Determine the [X, Y] coordinate at the center of the cell enclosing the given text.  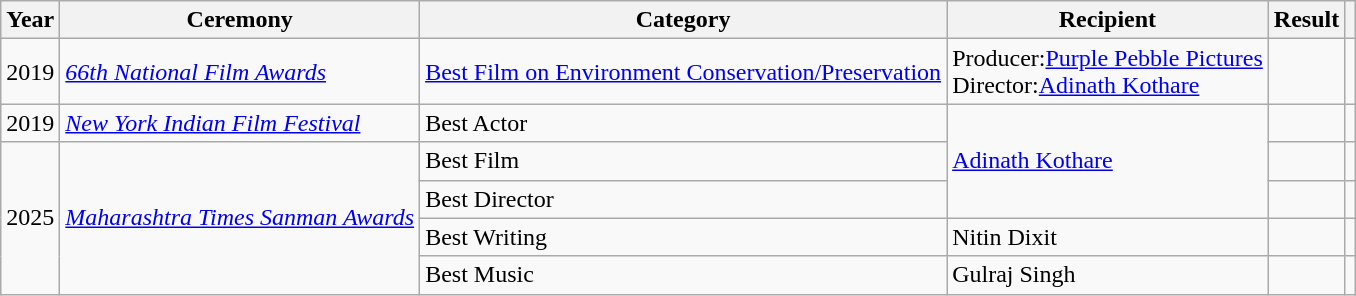
Recipient [1108, 20]
Best Actor [684, 123]
Best Music [684, 275]
Result [1306, 20]
Best Film [684, 161]
Producer:Purple Pebble PicturesDirector:Adinath Kothare [1108, 72]
New York Indian Film Festival [240, 123]
Maharashtra Times Sanman Awards [240, 218]
Ceremony [240, 20]
Category [684, 20]
Nitin Dixit [1108, 237]
Adinath Kothare [1108, 161]
2025 [30, 218]
66th National Film Awards [240, 72]
Best Writing [684, 237]
Gulraj Singh [1108, 275]
Best Film on Environment Conservation/Preservation [684, 72]
Year [30, 20]
Best Director [684, 199]
